Return the [x, y] coordinate for the center point of the cell that contains the specified text.  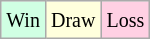
Draw [72, 20]
Win [24, 20]
Loss [126, 20]
